Return the (X, Y) coordinate for the center point of the cell that contains the specified text.  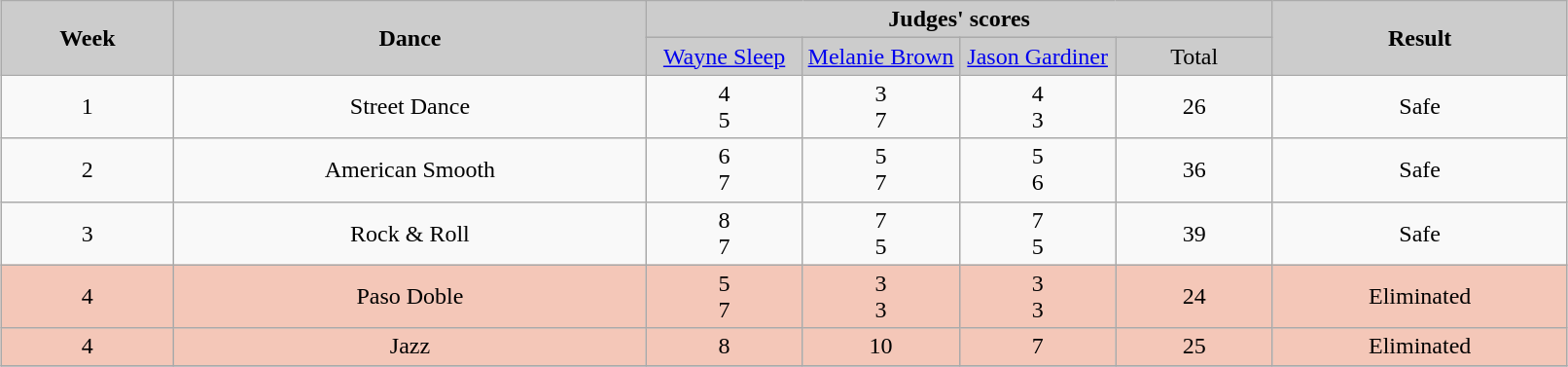
8 (724, 347)
67 (724, 169)
Judges' scores (959, 19)
American Smooth (410, 169)
7 (1037, 347)
2 (88, 169)
25 (1194, 347)
Rock & Roll (410, 234)
3 (88, 234)
Melanie Brown (881, 56)
Jason Gardiner (1037, 56)
Week (88, 38)
45 (724, 107)
Jazz (410, 347)
87 (724, 234)
26 (1194, 107)
56 (1037, 169)
Result (1420, 38)
37 (881, 107)
24 (1194, 296)
10 (881, 347)
39 (1194, 234)
Street Dance (410, 107)
1 (88, 107)
Dance (410, 38)
Paso Doble (410, 296)
Total (1194, 56)
43 (1037, 107)
Wayne Sleep (724, 56)
36 (1194, 169)
